Return the (X, Y) coordinate for the center point of the cell that contains the specified text.  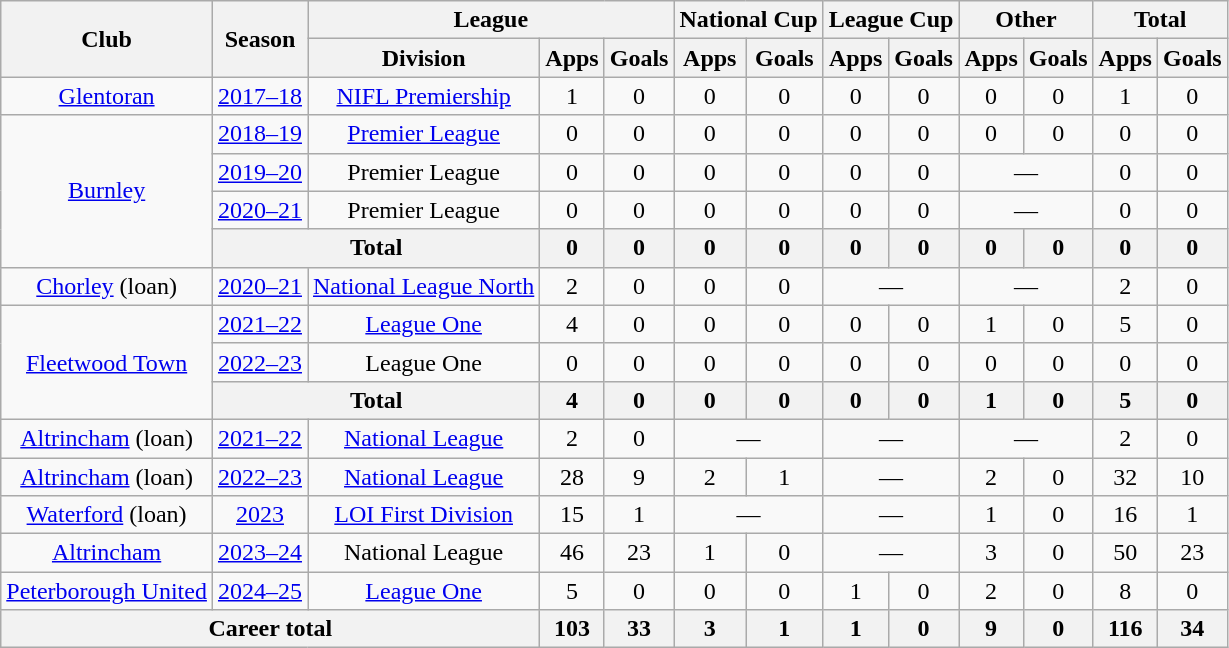
Peterborough United (107, 591)
33 (639, 629)
National League North (424, 286)
2017–18 (260, 96)
Waterford (loan) (107, 515)
National Cup (748, 20)
46 (572, 553)
116 (1125, 629)
2023–24 (260, 553)
2019–20 (260, 172)
2024–25 (260, 591)
Career total (270, 629)
15 (572, 515)
Other (1026, 20)
8 (1125, 591)
34 (1192, 629)
Altrincham (107, 553)
Burnley (107, 191)
16 (1125, 515)
Glentoran (107, 96)
28 (572, 477)
32 (1125, 477)
NIFL Premiership (424, 96)
League (491, 20)
10 (1192, 477)
2018–19 (260, 134)
Fleetwood Town (107, 362)
Season (260, 39)
103 (572, 629)
League Cup (891, 20)
LOI First Division (424, 515)
2023 (260, 515)
Club (107, 39)
Division (424, 58)
Chorley (loan) (107, 286)
50 (1125, 553)
